From the cell containing the given text, extract its center point as (x, y) coordinate. 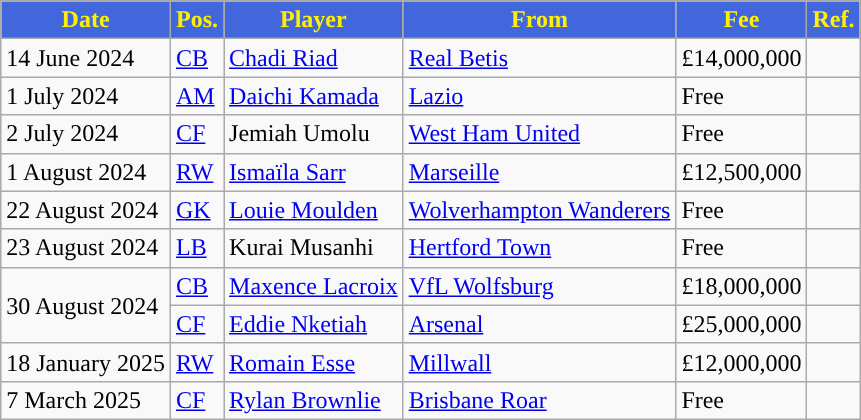
1 August 2024 (86, 172)
Daichi Kamada (314, 96)
Player (314, 20)
Chadi Riad (314, 58)
From (540, 20)
Date (86, 20)
£12,000,000 (742, 362)
AM (196, 96)
£14,000,000 (742, 58)
22 August 2024 (86, 210)
Millwall (540, 362)
£12,500,000 (742, 172)
Romain Esse (314, 362)
18 January 2025 (86, 362)
Louie Moulden (314, 210)
Ref. (834, 20)
7 March 2025 (86, 400)
Brisbane Roar (540, 400)
30 August 2024 (86, 305)
Rylan Brownlie (314, 400)
Ismaïla Sarr (314, 172)
Pos. (196, 20)
23 August 2024 (86, 248)
1 July 2024 (86, 96)
VfL Wolfsburg (540, 286)
West Ham United (540, 134)
Fee (742, 20)
Kurai Musanhi (314, 248)
£25,000,000 (742, 324)
Real Betis (540, 58)
14 June 2024 (86, 58)
Arsenal (540, 324)
Marseille (540, 172)
Wolverhampton Wanderers (540, 210)
2 July 2024 (86, 134)
Hertford Town (540, 248)
LB (196, 248)
Jemiah Umolu (314, 134)
Maxence Lacroix (314, 286)
Eddie Nketiah (314, 324)
Lazio (540, 96)
GK (196, 210)
£18,000,000 (742, 286)
